Capture the cell that displays the provided text and extract its (x, y) central coordinate. 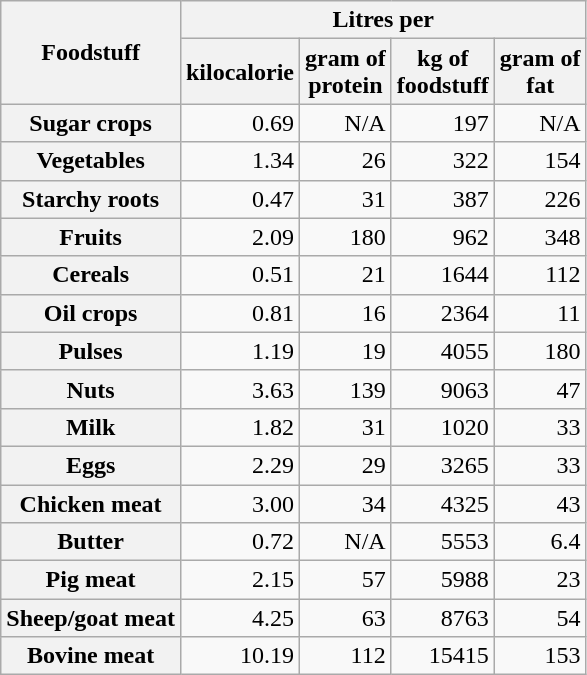
Fruits (91, 237)
1.34 (240, 161)
153 (540, 656)
Sheep/goat meat (91, 618)
47 (540, 389)
54 (540, 618)
Cereals (91, 275)
kg offoodstuff (442, 72)
5553 (442, 542)
57 (346, 580)
962 (442, 237)
3.00 (240, 503)
348 (540, 237)
2.29 (240, 465)
0.81 (240, 313)
23 (540, 580)
16 (346, 313)
Milk (91, 427)
0.69 (240, 123)
26 (346, 161)
Oil crops (91, 313)
43 (540, 503)
63 (346, 618)
1644 (442, 275)
9063 (442, 389)
gram offat (540, 72)
197 (442, 123)
Pig meat (91, 580)
Nuts (91, 389)
387 (442, 199)
4325 (442, 503)
Sugar crops (91, 123)
1.82 (240, 427)
139 (346, 389)
19 (346, 351)
10.19 (240, 656)
1020 (442, 427)
29 (346, 465)
3265 (442, 465)
Eggs (91, 465)
11 (540, 313)
226 (540, 199)
5988 (442, 580)
Foodstuff (91, 52)
Starchy roots (91, 199)
kilocalorie (240, 72)
Butter (91, 542)
15415 (442, 656)
8763 (442, 618)
0.72 (240, 542)
2364 (442, 313)
21 (346, 275)
Chicken meat (91, 503)
154 (540, 161)
0.51 (240, 275)
2.09 (240, 237)
6.4 (540, 542)
Litres per (383, 20)
2.15 (240, 580)
4055 (442, 351)
3.63 (240, 389)
4.25 (240, 618)
gram ofprotein (346, 72)
0.47 (240, 199)
Bovine meat (91, 656)
1.19 (240, 351)
Pulses (91, 351)
322 (442, 161)
34 (346, 503)
Vegetables (91, 161)
